Identify which cell holds the provided text, then report its (x, y) central coordinate. 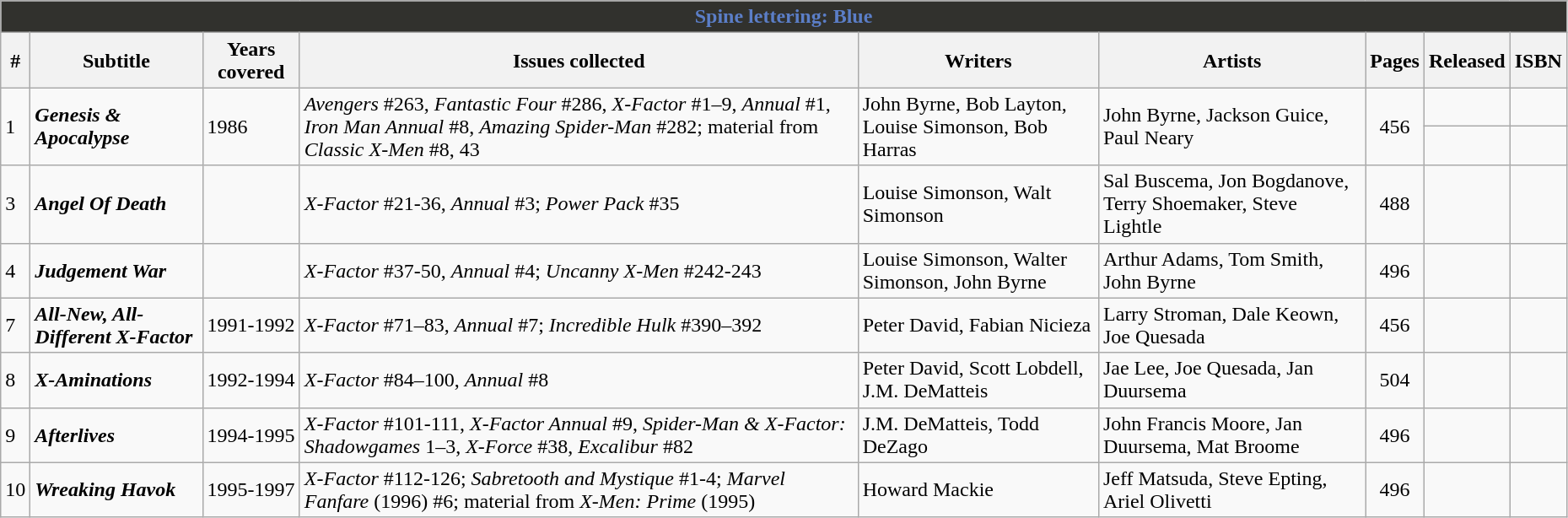
8 (15, 380)
3 (15, 204)
Angel Of Death (116, 204)
Peter David, Scott Lobdell, J.M. DeMatteis (978, 380)
1986 (251, 127)
X-Factor #71–83, Annual #7; Incredible Hulk #390–392 (579, 326)
X-Factor #101-111, X-Factor Annual #9, Spider-Man & X-Factor: Shadowgames 1–3, X-Force #38, Excalibur #82 (579, 435)
Sal Buscema, Jon Bogdanove, Terry Shoemaker, Steve Lightle (1231, 204)
Writers (978, 61)
Peter David, Fabian Nicieza (978, 326)
Avengers #263, Fantastic Four #286, X-Factor #1–9, Annual #1, Iron Man Annual #8, Amazing Spider-Man #282; material from Classic X-Men #8, 43 (579, 127)
Howard Mackie (978, 489)
ISBN (1538, 61)
Artists (1231, 61)
Years covered (251, 61)
Arthur Adams, Tom Smith, John Byrne (1231, 270)
504 (1395, 380)
7 (15, 326)
Afterlives (116, 435)
Subtitle (116, 61)
Wreaking Havok (116, 489)
X-Factor #37-50, Annual #4; Uncanny X-Men #242-243 (579, 270)
Jae Lee, Joe Quesada, Jan Duursema (1231, 380)
# (15, 61)
488 (1395, 204)
X-Factor #112-126; Sabretooth and Mystique #1-4; Marvel Fanfare (1996) #6; material from X-Men: Prime (1995) (579, 489)
John Francis Moore, Jan Duursema, Mat Broome (1231, 435)
1992-1994 (251, 380)
Genesis & Apocalypse (116, 127)
John Byrne, Bob Layton, Louise Simonson, Bob Harras (978, 127)
Jeff Matsuda, Steve Epting, Ariel Olivetti (1231, 489)
1991-1992 (251, 326)
X-Factor #84–100, Annual #8 (579, 380)
All-New, All-Different X-Factor (116, 326)
John Byrne, Jackson Guice, Paul Neary (1231, 127)
4 (15, 270)
X-Aminations (116, 380)
Louise Simonson, Walter Simonson, John Byrne (978, 270)
X-Factor #21-36, Annual #3; Power Pack #35 (579, 204)
1994-1995 (251, 435)
J.M. DeMatteis, Todd DeZago (978, 435)
Louise Simonson, Walt Simonson (978, 204)
1995-1997 (251, 489)
9 (15, 435)
Larry Stroman, Dale Keown, Joe Quesada (1231, 326)
1 (15, 127)
Judgement War (116, 270)
10 (15, 489)
Released (1467, 61)
Issues collected (579, 61)
Spine lettering: Blue (784, 17)
Pages (1395, 61)
